Return [X, Y] of the center of cell containing provided text 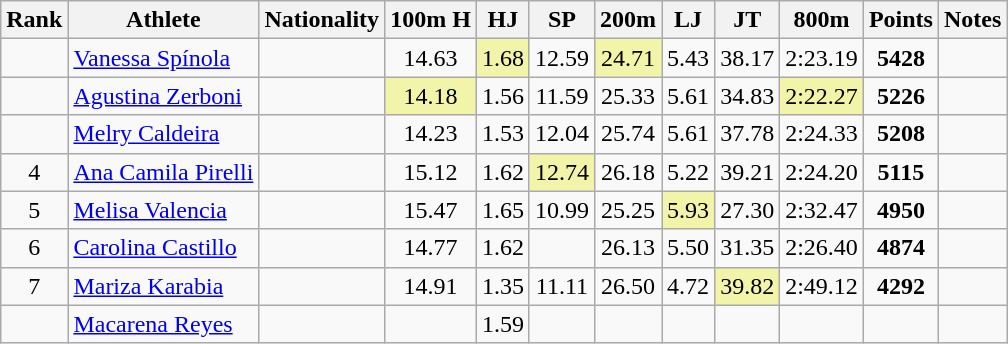
25.25 [628, 210]
2:49.12 [822, 286]
5428 [900, 58]
37.78 [748, 134]
14.63 [431, 58]
1.56 [502, 96]
4 [34, 172]
Agustina Zerboni [164, 96]
1.35 [502, 286]
11.59 [562, 96]
39.21 [748, 172]
1.53 [502, 134]
38.17 [748, 58]
5.50 [688, 248]
Mariza Karabia [164, 286]
25.33 [628, 96]
Athlete [164, 20]
6 [34, 248]
5226 [900, 96]
26.13 [628, 248]
26.50 [628, 286]
31.35 [748, 248]
39.82 [748, 286]
Points [900, 20]
2:24.33 [822, 134]
Melry Caldeira [164, 134]
Carolina Castillo [164, 248]
12.59 [562, 58]
5115 [900, 172]
100m H [431, 20]
24.71 [628, 58]
5.22 [688, 172]
11.11 [562, 286]
2:22.27 [822, 96]
Macarena Reyes [164, 324]
Rank [34, 20]
SP [562, 20]
5208 [900, 134]
12.04 [562, 134]
1.59 [502, 324]
HJ [502, 20]
14.18 [431, 96]
10.99 [562, 210]
5.43 [688, 58]
7 [34, 286]
2:23.19 [822, 58]
1.65 [502, 210]
12.74 [562, 172]
14.23 [431, 134]
Melisa Valencia [164, 210]
4874 [900, 248]
2:24.20 [822, 172]
4.72 [688, 286]
15.47 [431, 210]
2:26.40 [822, 248]
5.93 [688, 210]
15.12 [431, 172]
Ana Camila Pirelli [164, 172]
26.18 [628, 172]
5 [34, 210]
800m [822, 20]
Notes [972, 20]
LJ [688, 20]
1.68 [502, 58]
14.91 [431, 286]
14.77 [431, 248]
4292 [900, 286]
JT [748, 20]
4950 [900, 210]
27.30 [748, 210]
200m [628, 20]
25.74 [628, 134]
34.83 [748, 96]
2:32.47 [822, 210]
Nationality [322, 20]
Vanessa Spínola [164, 58]
